Detect which cell encompasses the target text, then output its [X, Y] center coordinate. 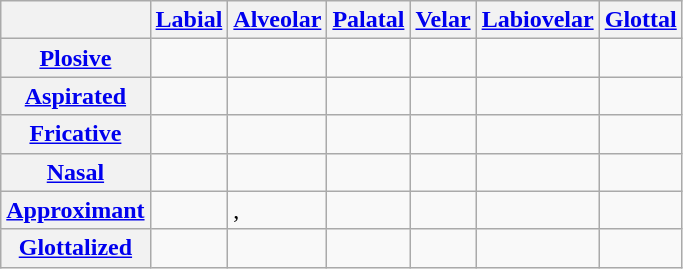
Plosive [76, 58]
Glottalized [76, 248]
, [278, 210]
Glottal [640, 20]
Velar [443, 20]
Fricative [76, 134]
Alveolar [278, 20]
Palatal [368, 20]
Nasal [76, 172]
Approximant [76, 210]
Aspirated [76, 96]
Labial [189, 20]
Labiovelar [538, 20]
